Identify which cell holds the provided text, then report its (x, y) central coordinate. 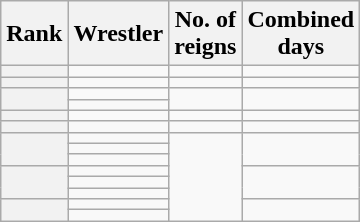
Wrestler (118, 34)
Rank (34, 34)
No. ofreigns (206, 34)
Combineddays (301, 34)
